Return the [X, Y] coordinate for the center point of the cell that contains the specified text.  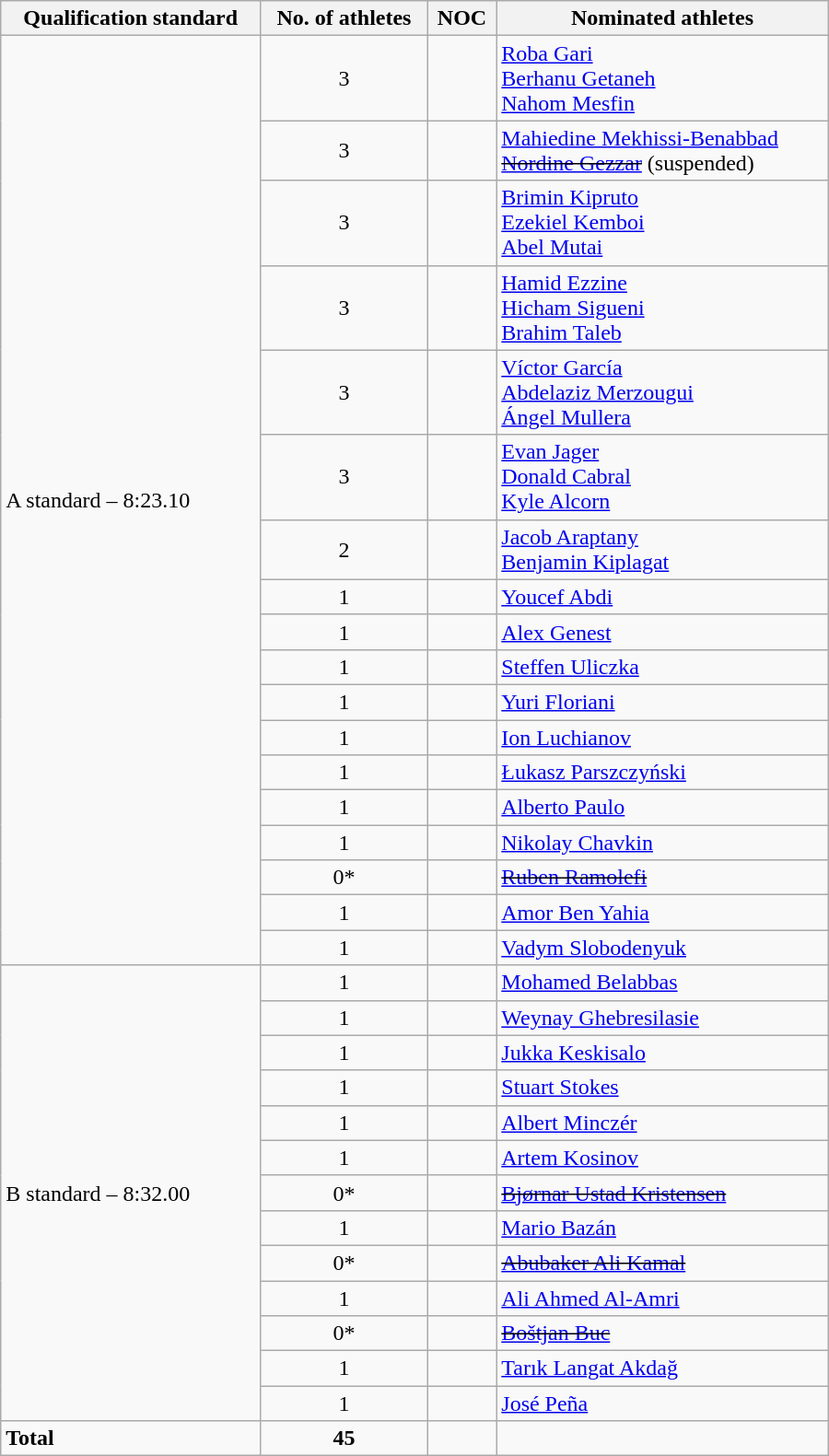
Youcef Abdi [662, 597]
Ruben Ramolefi [662, 878]
45 [344, 1439]
Ali Ahmed Al-Amri [662, 1298]
Steffen Uliczka [662, 667]
Nominated athletes [662, 18]
No. of athletes [344, 18]
Artem Kosinov [662, 1158]
Albert Minczér [662, 1123]
Ion Luchianov [662, 738]
Roba GariBerhanu GetanehNahom Mesfin [662, 78]
Nikolay Chavkin [662, 843]
Łukasz Parszczyński [662, 773]
Abubaker Ali Kamal [662, 1263]
Yuri Floriani [662, 702]
Vadym Slobodenyuk [662, 948]
Tarık Langat Akdağ [662, 1369]
Brimin Kipruto Ezekiel Kemboi Abel Mutai [662, 223]
Weynay Ghebresilasie [662, 1018]
2 [344, 549]
Total [131, 1439]
Mohamed Belabbas [662, 983]
Alex Genest [662, 632]
José Peña [662, 1404]
Evan JagerDonald CabralKyle Alcorn [662, 477]
A standard – 8:23.10 [131, 501]
Qualification standard [131, 18]
Boštjan Buc [662, 1334]
Jacob AraptanyBenjamin Kiplagat [662, 549]
Mario Bazán [662, 1228]
Hamid Ezzine Hicham Sigueni Brahim Taleb [662, 308]
Stuart Stokes [662, 1088]
Bjørnar Ustad Kristensen [662, 1193]
NOC [461, 18]
B standard – 8:32.00 [131, 1194]
Alberto Paulo [662, 808]
Mahiedine Mekhissi-BenabbadNordine Gezzar (suspended) [662, 151]
Víctor García Abdelaziz Merzougui Ángel Mullera [662, 392]
Amor Ben Yahia [662, 913]
Jukka Keskisalo [662, 1053]
